Extract the (X, Y) coordinate from the center of the cell holding the provided text.  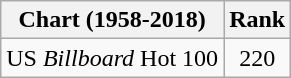
Rank (258, 20)
220 (258, 58)
Chart (1958-2018) (112, 20)
US Billboard Hot 100 (112, 58)
